Return [X, Y] of the center of cell containing provided text 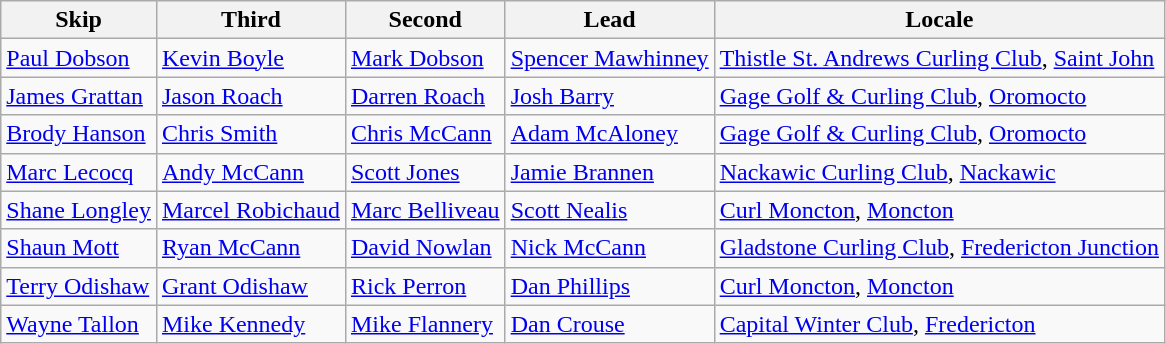
Thistle St. Andrews Curling Club, Saint John [939, 58]
Mark Dobson [425, 58]
Paul Dobson [79, 58]
Chris McCann [425, 134]
Marc Lecocq [79, 172]
Chris Smith [250, 134]
Shaun Mott [79, 248]
Marcel Robichaud [250, 210]
Nackawic Curling Club, Nackawic [939, 172]
Ryan McCann [250, 248]
Nick McCann [610, 248]
Locale [939, 20]
Dan Phillips [610, 286]
Adam McAloney [610, 134]
Mike Kennedy [250, 324]
Gladstone Curling Club, Fredericton Junction [939, 248]
Mike Flannery [425, 324]
Scott Nealis [610, 210]
Second [425, 20]
Jason Roach [250, 96]
Andy McCann [250, 172]
Skip [79, 20]
Grant Odishaw [250, 286]
Shane Longley [79, 210]
Kevin Boyle [250, 58]
David Nowlan [425, 248]
Marc Belliveau [425, 210]
Darren Roach [425, 96]
Brody Hanson [79, 134]
Jamie Brannen [610, 172]
Terry Odishaw [79, 286]
Lead [610, 20]
James Grattan [79, 96]
Dan Crouse [610, 324]
Scott Jones [425, 172]
Wayne Tallon [79, 324]
Capital Winter Club, Fredericton [939, 324]
Josh Barry [610, 96]
Spencer Mawhinney [610, 58]
Third [250, 20]
Rick Perron [425, 286]
